Return the (X, Y) coordinate for the center point of the cell that contains the specified text.  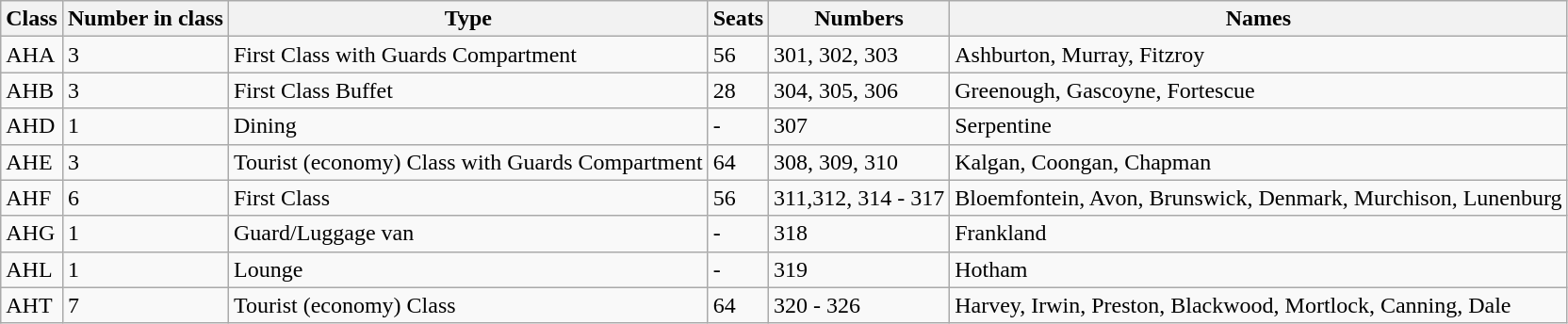
Ashburton, Murray, Fitzroy (1259, 55)
304, 305, 306 (859, 90)
308, 309, 310 (859, 162)
Names (1259, 19)
Seats (738, 19)
Greenough, Gascoyne, Fortescue (1259, 90)
307 (859, 126)
Class (32, 19)
Harvey, Irwin, Preston, Blackwood, Mortlock, Canning, Dale (1259, 305)
301, 302, 303 (859, 55)
Kalgan, Coongan, Chapman (1259, 162)
6 (145, 198)
320 - 326 (859, 305)
Serpentine (1259, 126)
AHG (32, 234)
319 (859, 269)
Tourist (economy) Class (467, 305)
7 (145, 305)
Bloemfontein, Avon, Brunswick, Denmark, Murchison, Lunenburg (1259, 198)
28 (738, 90)
Type (467, 19)
AHD (32, 126)
AHL (32, 269)
AHA (32, 55)
First Class with Guards Compartment (467, 55)
AHB (32, 90)
First Class (467, 198)
Frankland (1259, 234)
Guard/Luggage van (467, 234)
Hotham (1259, 269)
Numbers (859, 19)
AHE (32, 162)
AHF (32, 198)
Tourist (economy) Class with Guards Compartment (467, 162)
AHT (32, 305)
Number in class (145, 19)
Lounge (467, 269)
311,312, 314 - 317 (859, 198)
First Class Buffet (467, 90)
Dining (467, 126)
318 (859, 234)
